Capture the cell that displays the provided text and extract its (X, Y) central coordinate. 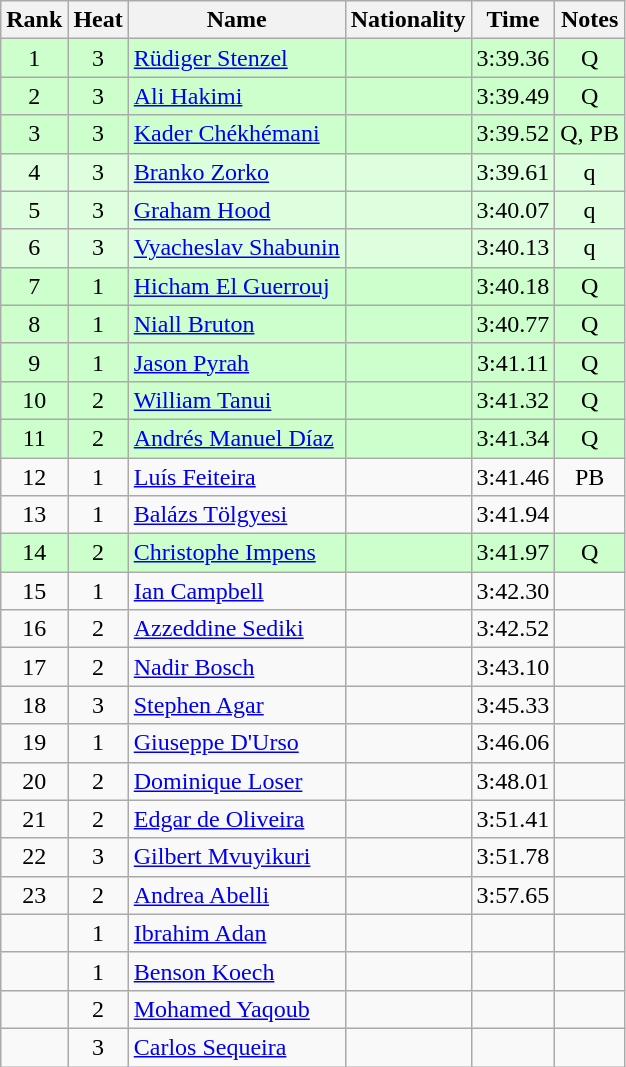
4 (34, 172)
Dominique Loser (236, 781)
3:41.97 (513, 553)
21 (34, 819)
3:39.49 (513, 96)
Andrés Manuel Díaz (236, 438)
3:40.18 (513, 286)
Ali Hakimi (236, 96)
3:46.06 (513, 743)
3:39.61 (513, 172)
Christophe Impens (236, 553)
Rüdiger Stenzel (236, 58)
Luís Feiteira (236, 477)
23 (34, 895)
10 (34, 400)
22 (34, 857)
16 (34, 629)
Jason Pyrah (236, 362)
Notes (590, 20)
Edgar de Oliveira (236, 819)
3:57.65 (513, 895)
3:43.10 (513, 667)
13 (34, 515)
Kader Chékhémani (236, 134)
9 (34, 362)
19 (34, 743)
Graham Hood (236, 210)
3:41.94 (513, 515)
Q, PB (590, 134)
Niall Bruton (236, 324)
Nadir Bosch (236, 667)
3:41.32 (513, 400)
Andrea Abelli (236, 895)
Stephen Agar (236, 705)
William Tanui (236, 400)
Ian Campbell (236, 591)
3:45.33 (513, 705)
17 (34, 667)
Benson Koech (236, 971)
5 (34, 210)
Hicham El Guerrouj (236, 286)
18 (34, 705)
3:41.46 (513, 477)
3:48.01 (513, 781)
7 (34, 286)
Vyacheslav Shabunin (236, 248)
11 (34, 438)
8 (34, 324)
PB (590, 477)
Name (236, 20)
Branko Zorko (236, 172)
6 (34, 248)
3:40.13 (513, 248)
Time (513, 20)
Mohamed Yaqoub (236, 1009)
Azzeddine Sediki (236, 629)
3:51.78 (513, 857)
3:39.36 (513, 58)
20 (34, 781)
3:42.52 (513, 629)
Carlos Sequeira (236, 1047)
15 (34, 591)
3:40.07 (513, 210)
14 (34, 553)
Balázs Tölgyesi (236, 515)
Ibrahim Adan (236, 933)
Giuseppe D'Urso (236, 743)
Rank (34, 20)
Gilbert Mvuyikuri (236, 857)
12 (34, 477)
3:41.11 (513, 362)
3:40.77 (513, 324)
3:41.34 (513, 438)
3:42.30 (513, 591)
Nationality (408, 20)
3:51.41 (513, 819)
Heat (98, 20)
3:39.52 (513, 134)
